Output the [X, Y] coordinate of the center of the cell containing the given text.  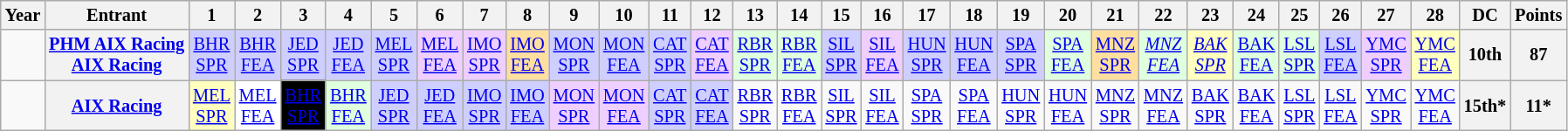
13 [755, 15]
6 [440, 15]
24 [1257, 15]
7 [484, 15]
DC [1485, 15]
26 [1340, 15]
87 [1538, 55]
Points [1538, 15]
21 [1116, 15]
3 [303, 15]
10th [1485, 55]
25 [1299, 15]
Entrant [117, 15]
8 [527, 15]
11 [670, 15]
28 [1435, 15]
27 [1386, 15]
19 [1021, 15]
14 [799, 15]
1 [211, 15]
22 [1163, 15]
20 [1068, 15]
2 [258, 15]
9 [574, 15]
17 [927, 15]
23 [1210, 15]
12 [712, 15]
11* [1538, 106]
15 [841, 15]
4 [348, 15]
18 [973, 15]
10 [623, 15]
16 [882, 15]
Year [23, 15]
15th* [1485, 106]
PHM AIX RacingAIX Racing [117, 55]
5 [395, 15]
AIX Racing [117, 106]
